Return (x, y) of the center of cell containing provided text 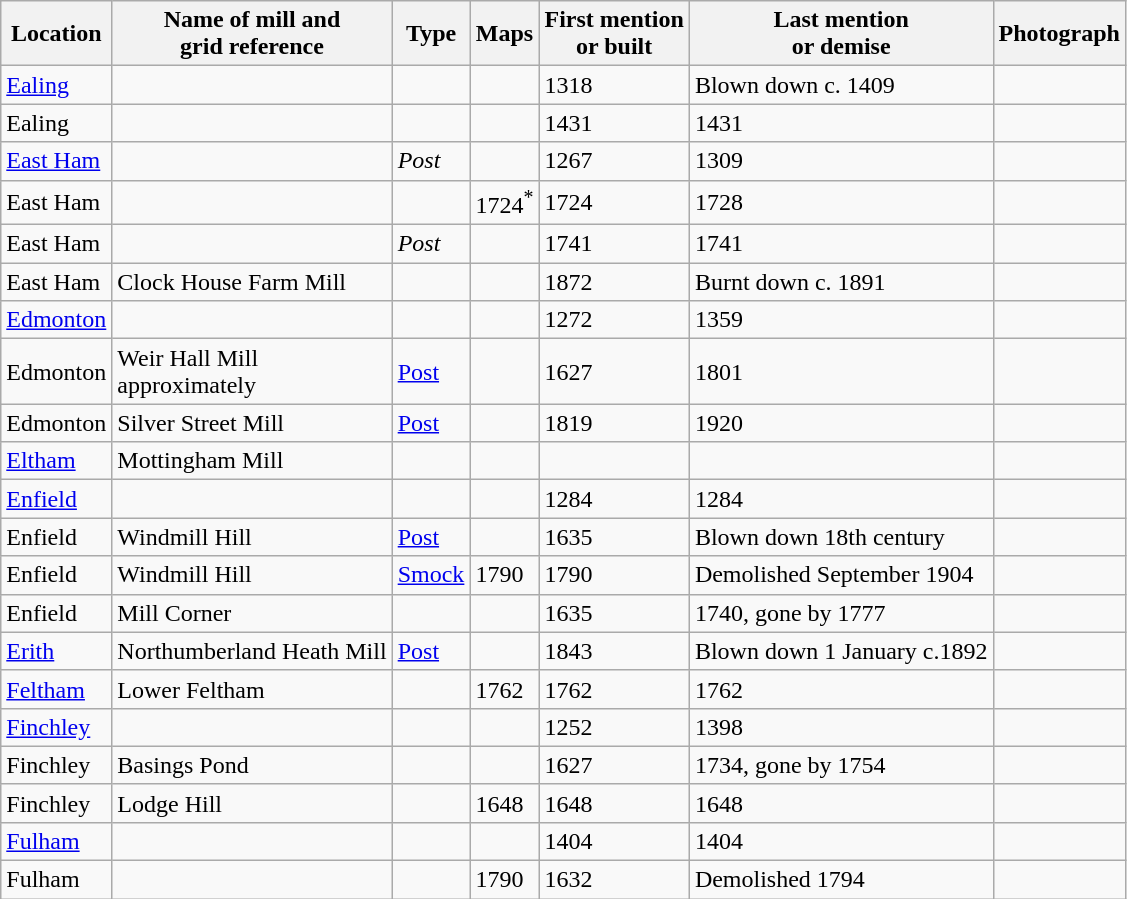
1724 (614, 202)
Silver Street Mill (252, 423)
Location (56, 34)
1819 (614, 423)
Type (431, 34)
Demolished 1794 (841, 880)
Blown down 18th century (841, 537)
Erith (56, 651)
Last mention or demise (841, 34)
1318 (614, 85)
1267 (614, 161)
Mill Corner (252, 613)
Clock House Farm Mill (252, 282)
Lodge Hill (252, 803)
Name of mill andgrid reference (252, 34)
Maps (504, 34)
Feltham (56, 689)
1872 (614, 282)
Burnt down c. 1891 (841, 282)
1359 (841, 320)
1728 (841, 202)
Lower Feltham (252, 689)
Mottingham Mill (252, 461)
Blown down c. 1409 (841, 85)
1252 (614, 727)
1920 (841, 423)
1398 (841, 727)
First mentionor built (614, 34)
1724* (504, 202)
1801 (841, 372)
Weir Hall Millapproximately (252, 372)
Photograph (1059, 34)
1740, gone by 1777 (841, 613)
Smock (431, 575)
1632 (614, 880)
1309 (841, 161)
1272 (614, 320)
1734, gone by 1754 (841, 765)
Blown down 1 January c.1892 (841, 651)
1843 (614, 651)
Basings Pond (252, 765)
Northumberland Heath Mill (252, 651)
Demolished September 1904 (841, 575)
Eltham (56, 461)
